Find where the given text appears and provide that cell's center as [X, Y] coordinate. 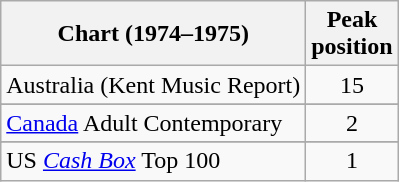
Chart (1974–1975) [154, 34]
2 [352, 123]
1 [352, 161]
Australia (Kent Music Report) [154, 85]
15 [352, 85]
Canada Adult Contemporary [154, 123]
US Cash Box Top 100 [154, 161]
Peakposition [352, 34]
